From the cell containing the given text, extract its center point as (X, Y) coordinate. 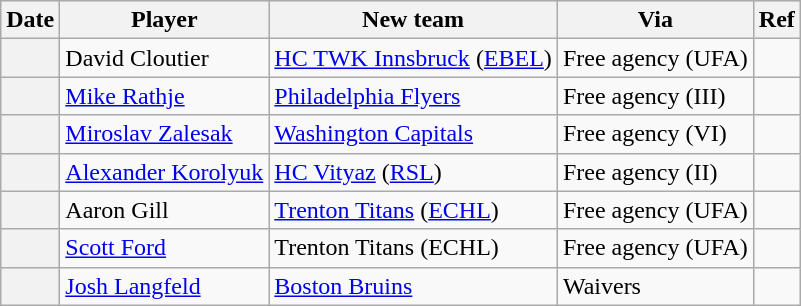
HC Vityaz (RSL) (414, 172)
Player (164, 20)
HC TWK Innsbruck (EBEL) (414, 58)
Josh Langfeld (164, 286)
David Cloutier (164, 58)
Free agency (III) (655, 96)
Free agency (II) (655, 172)
Philadelphia Flyers (414, 96)
Miroslav Zalesak (164, 134)
Ref (776, 20)
Washington Capitals (414, 134)
Date (30, 20)
Scott Ford (164, 248)
Aaron Gill (164, 210)
Mike Rathje (164, 96)
New team (414, 20)
Waivers (655, 286)
Free agency (VI) (655, 134)
Boston Bruins (414, 286)
Via (655, 20)
Alexander Korolyuk (164, 172)
